Locate the cell with the specified text and output its [X, Y] center coordinate. 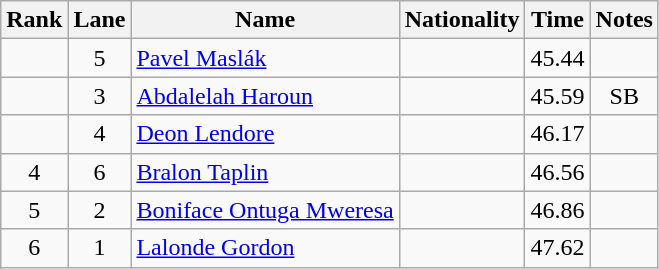
46.17 [558, 134]
Name [265, 20]
Boniface Ontuga Mweresa [265, 210]
Abdalelah Haroun [265, 96]
Notes [624, 20]
Lane [100, 20]
45.44 [558, 58]
46.86 [558, 210]
SB [624, 96]
47.62 [558, 248]
2 [100, 210]
Bralon Taplin [265, 172]
Nationality [462, 20]
45.59 [558, 96]
Rank [34, 20]
Deon Lendore [265, 134]
1 [100, 248]
Time [558, 20]
Pavel Maslák [265, 58]
3 [100, 96]
46.56 [558, 172]
Lalonde Gordon [265, 248]
